Return [X, Y] of the center of cell containing provided text 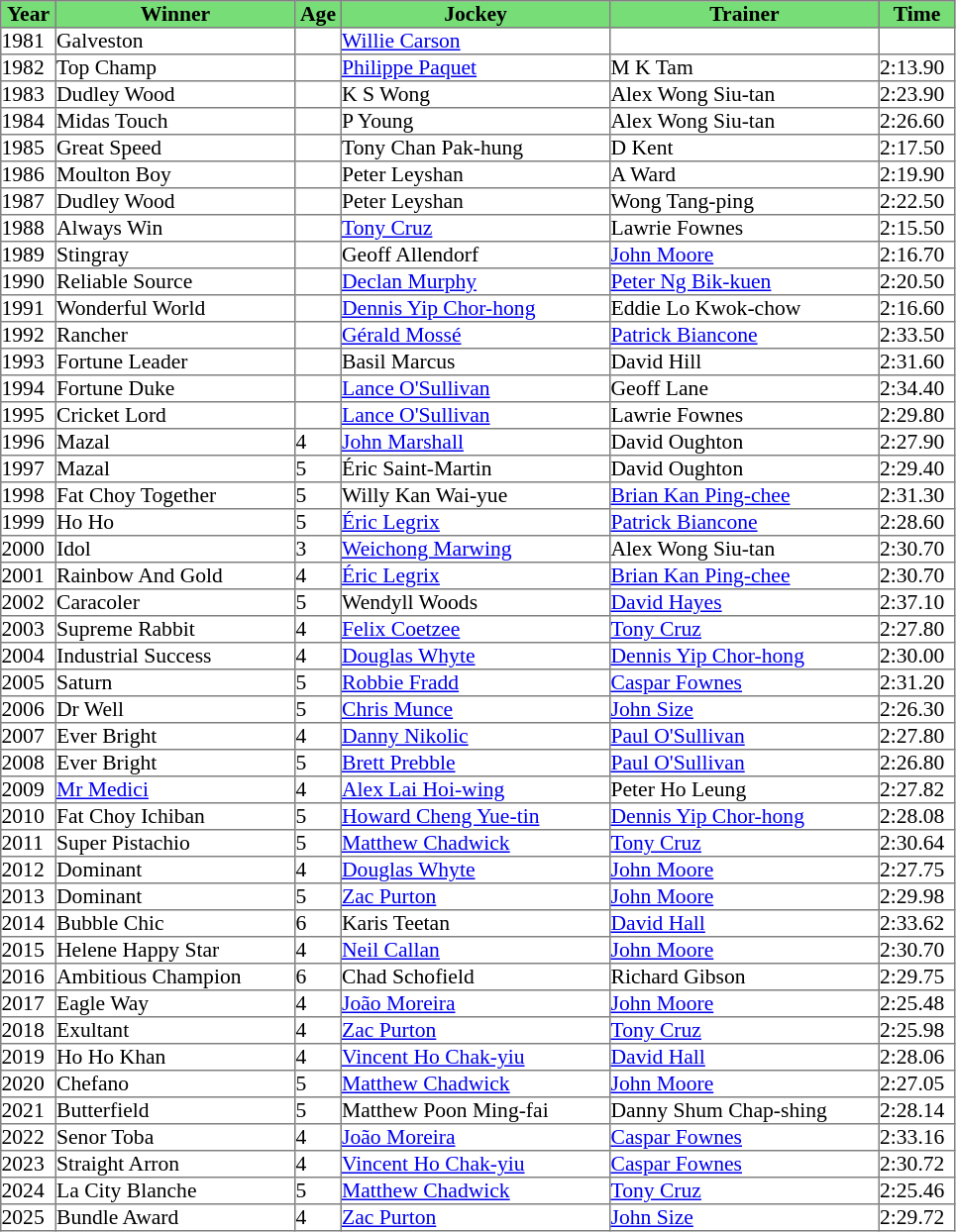
3 [318, 549]
1991 [29, 309]
Karis Teetan [476, 923]
Bundle Award [175, 1218]
1994 [29, 388]
Chad Schofield [476, 976]
Richard Gibson [745, 976]
John Marshall [476, 442]
Chris Munce [476, 709]
2:29.80 [916, 416]
1984 [29, 121]
1999 [29, 523]
2013 [29, 897]
Cricket Lord [175, 416]
2:20.50 [916, 281]
Butterfield [175, 1111]
2004 [29, 656]
Great Speed [175, 149]
2:29.98 [916, 897]
Howard Cheng Yue-tin [476, 816]
M K Tam [745, 67]
2:23.90 [916, 95]
1992 [29, 335]
1981 [29, 42]
Always Win [175, 228]
Winner [175, 14]
Neil Callan [476, 951]
2018 [29, 1030]
2007 [29, 737]
1998 [29, 495]
Top Champ [175, 67]
Moulton Boy [175, 174]
La City Blanche [175, 1190]
2012 [29, 870]
Weichong Marwing [476, 549]
Trainer [745, 14]
Midas Touch [175, 121]
2:15.50 [916, 228]
Willie Carson [476, 42]
David Hayes [745, 602]
Wonderful World [175, 309]
2:33.16 [916, 1137]
2016 [29, 976]
Industrial Success [175, 656]
2017 [29, 1004]
Felix Coetzee [476, 630]
1989 [29, 256]
Time [916, 14]
A Ward [745, 174]
Fat Choy Together [175, 495]
2:34.40 [916, 388]
2:25.98 [916, 1030]
Fortune Leader [175, 362]
2002 [29, 602]
2009 [29, 790]
Jockey [476, 14]
2:26.60 [916, 121]
2010 [29, 816]
2024 [29, 1190]
Peter Ng Bik-kuen [745, 281]
2:26.80 [916, 763]
Declan Murphy [476, 281]
2:27.82 [916, 790]
Basil Marcus [476, 362]
2:30.00 [916, 656]
Brett Prebble [476, 763]
1996 [29, 442]
P Young [476, 121]
Wendyll Woods [476, 602]
2:22.50 [916, 202]
Stingray [175, 256]
2:13.90 [916, 67]
2020 [29, 1083]
Year [29, 14]
Supreme Rabbit [175, 630]
Geoff Allendorf [476, 256]
Fortune Duke [175, 388]
2:31.30 [916, 495]
1985 [29, 149]
Tony Chan Pak-hung [476, 149]
2:25.46 [916, 1190]
2:16.60 [916, 309]
2:27.05 [916, 1083]
Chefano [175, 1083]
1995 [29, 416]
Rancher [175, 335]
Ho Ho [175, 523]
2023 [29, 1165]
1982 [29, 67]
2006 [29, 709]
2:25.48 [916, 1004]
2:29.75 [916, 976]
Reliable Source [175, 281]
1993 [29, 362]
Danny Shum Chap-shing [745, 1111]
2:29.40 [916, 469]
Gérald Mossé [476, 335]
2:28.60 [916, 523]
2:28.08 [916, 816]
Robbie Fradd [476, 683]
2008 [29, 763]
2:28.14 [916, 1111]
Ho Ho Khan [175, 1058]
Super Pistachio [175, 844]
2:28.06 [916, 1058]
Geoff Lane [745, 388]
Idol [175, 549]
Dr Well [175, 709]
2:27.90 [916, 442]
Exultant [175, 1030]
1997 [29, 469]
Helene Happy Star [175, 951]
2001 [29, 576]
Danny Nikolic [476, 737]
2005 [29, 683]
Willy Kan Wai-yue [476, 495]
Rainbow And Gold [175, 576]
Senor Toba [175, 1137]
2:30.72 [916, 1165]
Matthew Poon Ming-fai [476, 1111]
Saturn [175, 683]
2:37.10 [916, 602]
1983 [29, 95]
2011 [29, 844]
2019 [29, 1058]
Straight Arron [175, 1165]
Éric Saint-Martin [476, 469]
2:19.90 [916, 174]
1990 [29, 281]
2:31.60 [916, 362]
2:33.50 [916, 335]
Wong Tang-ping [745, 202]
2:29.72 [916, 1218]
2022 [29, 1137]
2:26.30 [916, 709]
Fat Choy Ichiban [175, 816]
Eagle Way [175, 1004]
Age [318, 14]
2:33.62 [916, 923]
Alex Lai Hoi-wing [476, 790]
2021 [29, 1111]
1988 [29, 228]
Philippe Paquet [476, 67]
K S Wong [476, 95]
2:17.50 [916, 149]
Peter Ho Leung [745, 790]
2000 [29, 549]
2:30.64 [916, 844]
2:27.75 [916, 870]
Galveston [175, 42]
David Hill [745, 362]
2:16.70 [916, 256]
Caracoler [175, 602]
2025 [29, 1218]
2003 [29, 630]
Mr Medici [175, 790]
D Kent [745, 149]
Bubble Chic [175, 923]
1986 [29, 174]
2015 [29, 951]
1987 [29, 202]
Eddie Lo Kwok-chow [745, 309]
2014 [29, 923]
2:31.20 [916, 683]
Ambitious Champion [175, 976]
